For the text-containing cell, return its midpoint in [X, Y] coordinate format. 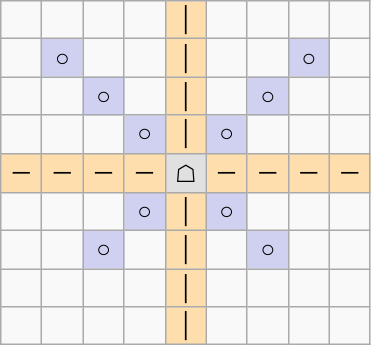
☖ [186, 173]
